Return the (x, y) coordinate for the center point of the cell that contains the specified text.  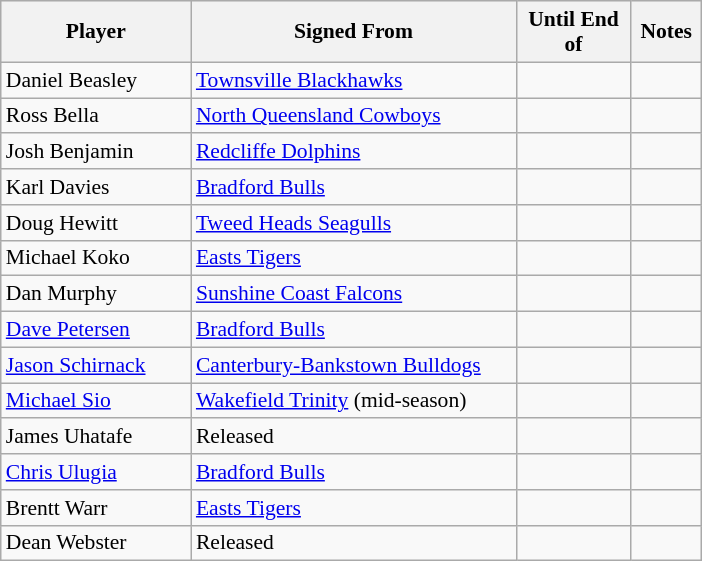
North Queensland Cowboys (354, 116)
Redcliffe Dolphins (354, 152)
Notes (666, 32)
Until End of (574, 32)
Player (96, 32)
Townsville Blackhawks (354, 80)
Josh Benjamin (96, 152)
Wakefield Trinity (mid-season) (354, 401)
Dave Petersen (96, 330)
Jason Schirnack (96, 365)
Dean Webster (96, 543)
Michael Sio (96, 401)
Karl Davies (96, 187)
Brentt Warr (96, 508)
Chris Ulugia (96, 472)
Michael Koko (96, 258)
Doug Hewitt (96, 223)
Ross Bella (96, 116)
Signed From (354, 32)
Daniel Beasley (96, 80)
Tweed Heads Seagulls (354, 223)
Dan Murphy (96, 294)
Sunshine Coast Falcons (354, 294)
Canterbury-Bankstown Bulldogs (354, 365)
James Uhatafe (96, 437)
